Pinpoint the cell where the given text exists, returning its [X, Y] midpoint coordinate. 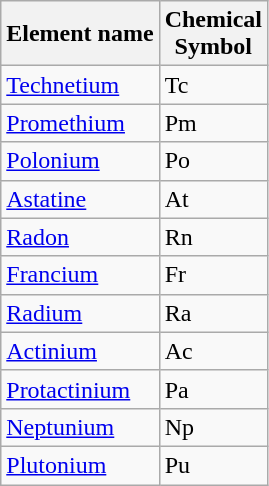
Pa [213, 389]
ChemicalSymbol [213, 34]
Radon [80, 237]
Pu [213, 465]
Actinium [80, 351]
Tc [213, 85]
Ac [213, 351]
Np [213, 427]
Technetium [80, 85]
Pm [213, 123]
Element name [80, 34]
Po [213, 161]
Ra [213, 313]
Astatine [80, 199]
Plutonium [80, 465]
Neptunium [80, 427]
At [213, 199]
Francium [80, 275]
Polonium [80, 161]
Promethium [80, 123]
Rn [213, 237]
Radium [80, 313]
Fr [213, 275]
Protactinium [80, 389]
